Return the (X, Y) coordinate for the center point of the cell that contains the specified text.  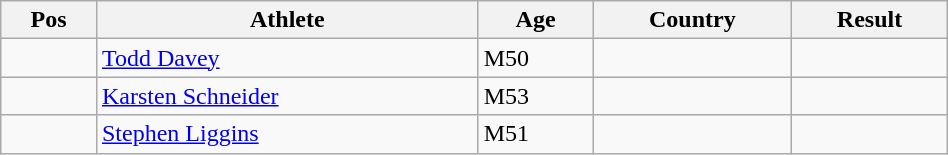
Todd Davey (287, 58)
Athlete (287, 20)
Country (692, 20)
M51 (536, 134)
Karsten Schneider (287, 96)
Stephen Liggins (287, 134)
Age (536, 20)
Result (870, 20)
M50 (536, 58)
Pos (49, 20)
M53 (536, 96)
